Detect which cell encompasses the target text, then output its [x, y] center coordinate. 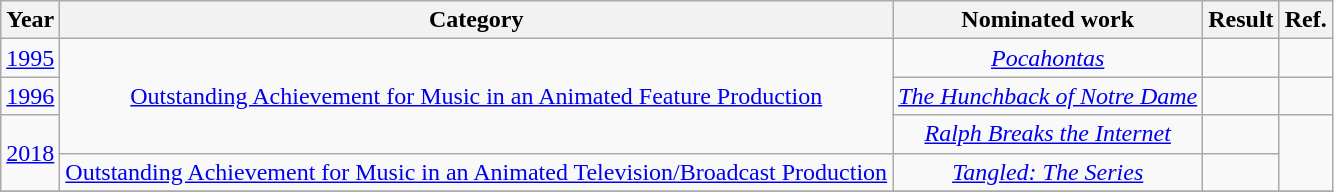
Result [1241, 20]
Outstanding Achievement for Music in an Animated Feature Production [476, 96]
1996 [30, 96]
Year [30, 20]
The Hunchback of Notre Dame [1048, 96]
1995 [30, 58]
Ref. [1306, 20]
Category [476, 20]
Tangled: The Series [1048, 172]
Ralph Breaks the Internet [1048, 134]
Nominated work [1048, 20]
Pocahontas [1048, 58]
2018 [30, 153]
Outstanding Achievement for Music in an Animated Television/Broadcast Production [476, 172]
